Search for the cell housing the specified text and yield its (X, Y) center coordinate. 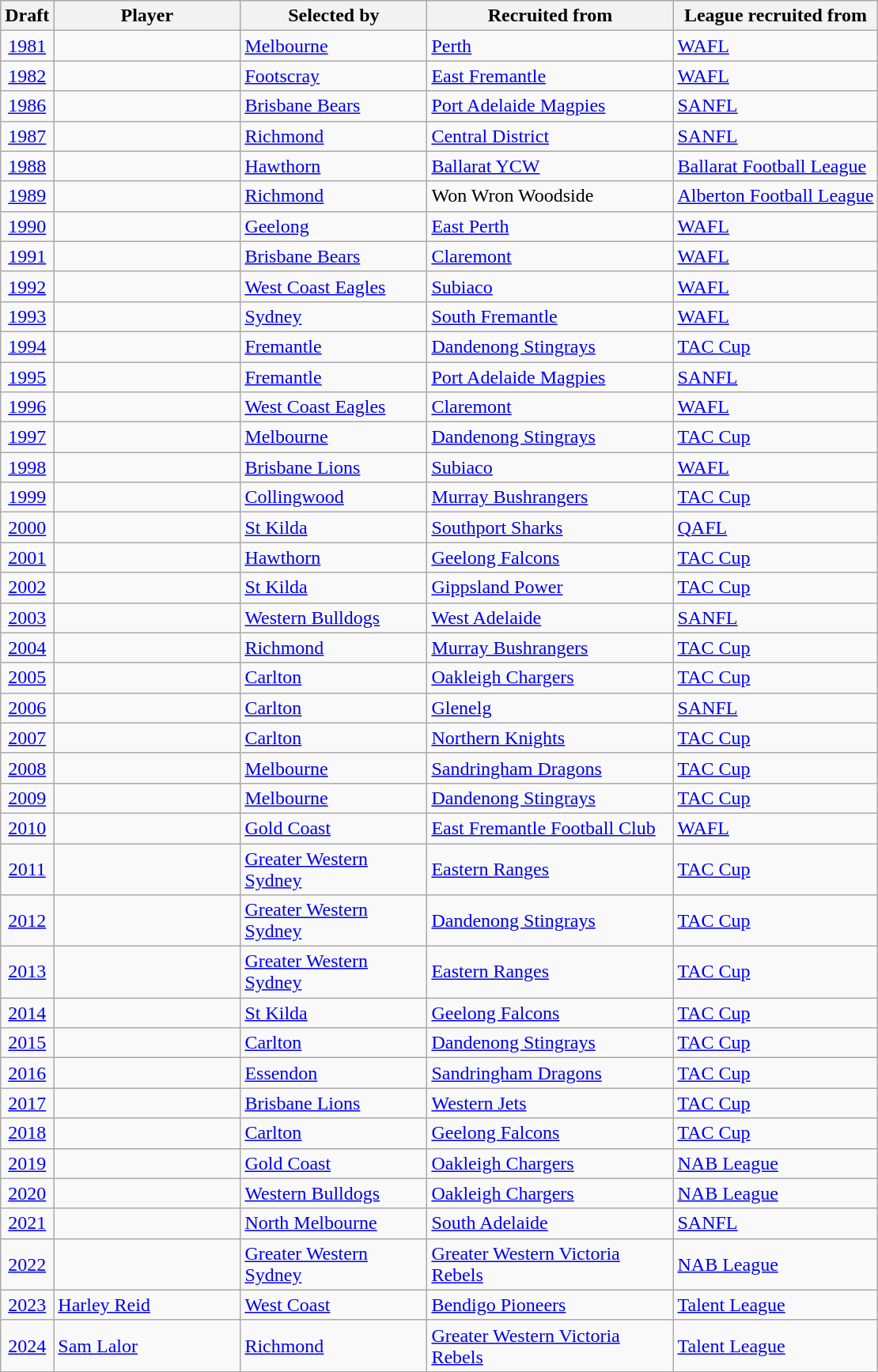
South Adelaide (551, 1223)
Ballarat Football League (775, 166)
2020 (27, 1193)
2007 (27, 738)
2011 (27, 868)
1996 (27, 407)
1989 (27, 196)
2010 (27, 828)
2016 (27, 1073)
2000 (27, 527)
League recruited from (775, 16)
Perth (551, 46)
2018 (27, 1133)
Western Jets (551, 1103)
Selected by (334, 16)
1981 (27, 46)
2002 (27, 588)
West Coast (334, 1305)
2004 (27, 648)
Essendon (334, 1073)
2008 (27, 768)
Alberton Football League (775, 196)
1986 (27, 106)
2013 (27, 973)
Northern Knights (551, 738)
1997 (27, 437)
Draft (27, 16)
1988 (27, 166)
Southport Sharks (551, 527)
2014 (27, 1013)
1995 (27, 377)
Bendigo Pioneers (551, 1305)
Gippsland Power (551, 588)
East Perth (551, 226)
2006 (27, 708)
2001 (27, 557)
Harley Reid (147, 1305)
1994 (27, 346)
2017 (27, 1103)
1993 (27, 316)
2022 (27, 1264)
Sam Lalor (147, 1346)
West Adelaide (551, 618)
Won Wron Woodside (551, 196)
East Fremantle Football Club (551, 828)
1991 (27, 256)
Glenelg (551, 708)
1999 (27, 497)
2023 (27, 1305)
1987 (27, 136)
Collingwood (334, 497)
2015 (27, 1043)
Recruited from (551, 16)
North Melbourne (334, 1223)
Geelong (334, 226)
Footscray (334, 76)
2012 (27, 920)
2019 (27, 1163)
2009 (27, 798)
1982 (27, 76)
2021 (27, 1223)
1992 (27, 286)
1998 (27, 467)
Ballarat YCW (551, 166)
South Fremantle (551, 316)
2003 (27, 618)
2024 (27, 1346)
Sydney (334, 316)
2005 (27, 678)
Central District (551, 136)
1990 (27, 226)
Player (147, 16)
East Fremantle (551, 76)
QAFL (775, 527)
